Return [X, Y] of the center of cell containing provided text 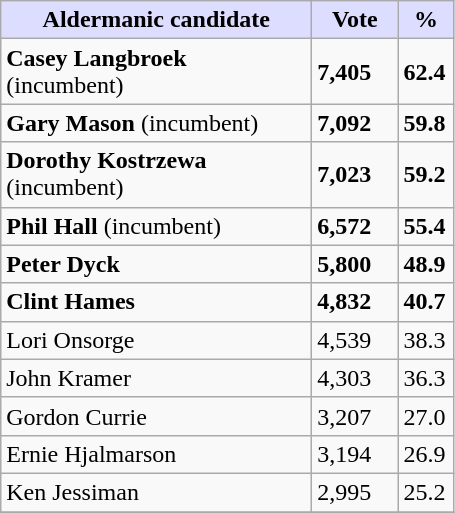
7,092 [355, 123]
40.7 [426, 302]
% [426, 20]
Aldermanic candidate [156, 20]
Gary Mason (incumbent) [156, 123]
4,832 [355, 302]
48.9 [426, 264]
4,303 [355, 378]
59.8 [426, 123]
Ken Jessiman [156, 492]
3,207 [355, 416]
25.2 [426, 492]
Lori Onsorge [156, 340]
36.3 [426, 378]
7,405 [355, 72]
Clint Hames [156, 302]
Peter Dyck [156, 264]
Casey Langbroek (incumbent) [156, 72]
2,995 [355, 492]
Ernie Hjalmarson [156, 454]
Vote [355, 20]
5,800 [355, 264]
59.2 [426, 174]
3,194 [355, 454]
Gordon Currie [156, 416]
Phil Hall (incumbent) [156, 226]
7,023 [355, 174]
4,539 [355, 340]
62.4 [426, 72]
Dorothy Kostrzewa (incumbent) [156, 174]
John Kramer [156, 378]
6,572 [355, 226]
26.9 [426, 454]
55.4 [426, 226]
38.3 [426, 340]
27.0 [426, 416]
